Locate the cell with the specified text and output its [x, y] center coordinate. 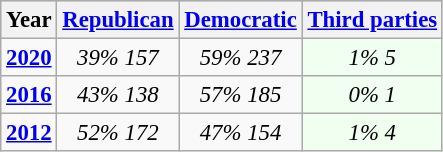
Democratic [240, 20]
57% 185 [240, 95]
47% 154 [240, 133]
2020 [29, 58]
Year [29, 20]
2012 [29, 133]
43% 138 [118, 95]
59% 237 [240, 58]
Republican [118, 20]
52% 172 [118, 133]
1% 5 [372, 58]
2016 [29, 95]
0% 1 [372, 95]
39% 157 [118, 58]
1% 4 [372, 133]
Third parties [372, 20]
